Locate the cell with the specified text and output its (x, y) center coordinate. 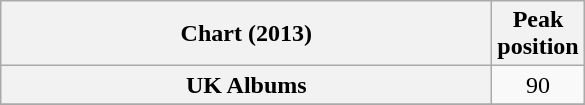
Chart (2013) (246, 34)
90 (538, 85)
Peakposition (538, 34)
UK Albums (246, 85)
